Extract the [X, Y] coordinate from the center of the cell holding the provided text.  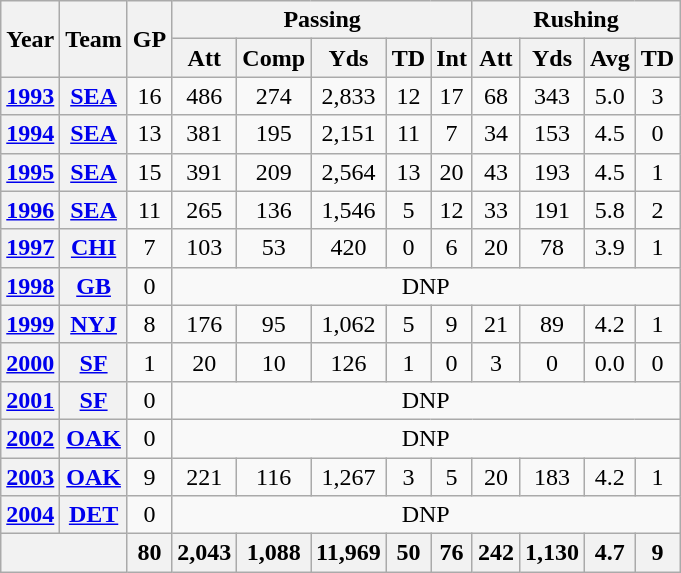
76 [452, 553]
CHI [94, 248]
1995 [30, 172]
5.8 [610, 210]
Passing [322, 20]
11,969 [349, 553]
89 [552, 324]
16 [149, 96]
391 [204, 172]
1994 [30, 134]
GB [94, 286]
103 [204, 248]
3.9 [610, 248]
193 [552, 172]
1993 [30, 96]
0.0 [610, 362]
DET [94, 515]
1,062 [349, 324]
1999 [30, 324]
2,151 [349, 134]
2000 [30, 362]
78 [552, 248]
2,833 [349, 96]
33 [496, 210]
1,088 [274, 553]
183 [552, 477]
176 [204, 324]
2004 [30, 515]
191 [552, 210]
53 [274, 248]
2,043 [204, 553]
1,130 [552, 553]
2,564 [349, 172]
209 [274, 172]
80 [149, 553]
2003 [30, 477]
68 [496, 96]
2 [657, 210]
153 [552, 134]
GP [149, 39]
2001 [30, 400]
1,546 [349, 210]
5.0 [610, 96]
486 [204, 96]
95 [274, 324]
343 [552, 96]
1,267 [349, 477]
221 [204, 477]
126 [349, 362]
195 [274, 134]
Avg [610, 58]
1998 [30, 286]
136 [274, 210]
50 [408, 553]
34 [496, 134]
381 [204, 134]
6 [452, 248]
Year [30, 39]
265 [204, 210]
Rushing [576, 20]
116 [274, 477]
21 [496, 324]
274 [274, 96]
17 [452, 96]
Team [94, 39]
10 [274, 362]
Int [452, 58]
15 [149, 172]
4.7 [610, 553]
2002 [30, 438]
Comp [274, 58]
NYJ [94, 324]
43 [496, 172]
1997 [30, 248]
8 [149, 324]
1996 [30, 210]
242 [496, 553]
420 [349, 248]
